Output the [x, y] coordinate of the center of the cell containing the given text.  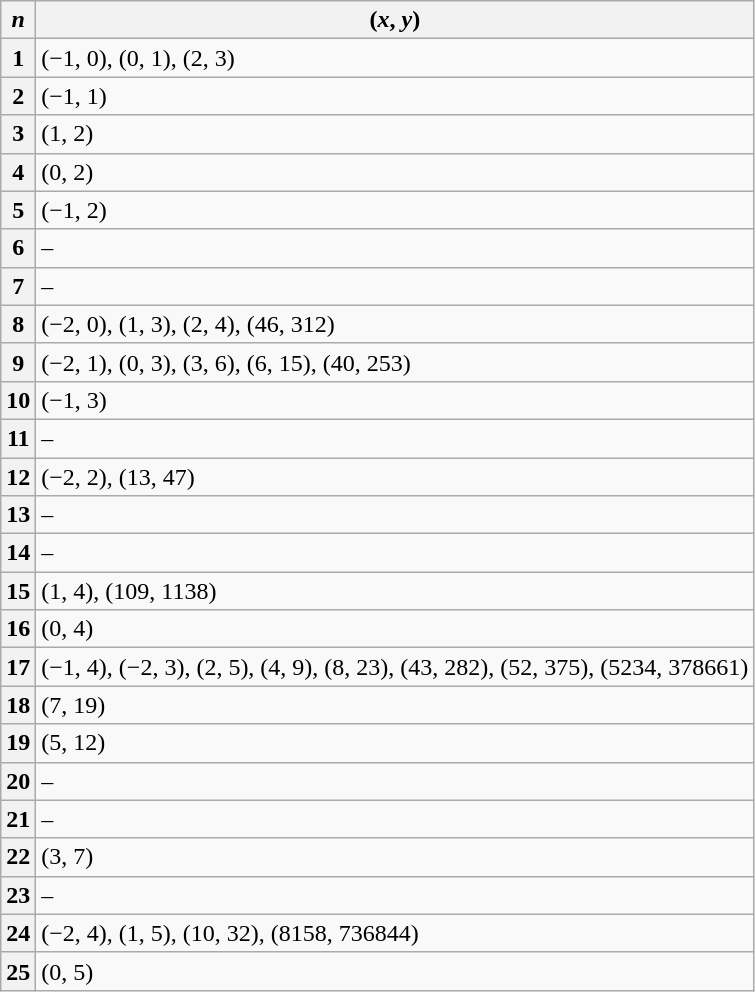
(1, 2) [395, 134]
15 [18, 591]
(5, 12) [395, 743]
19 [18, 743]
n [18, 20]
(0, 4) [395, 629]
7 [18, 286]
3 [18, 134]
(0, 5) [395, 971]
1 [18, 58]
(−2, 1), (0, 3), (3, 6), (6, 15), (40, 253) [395, 362]
22 [18, 857]
11 [18, 438]
16 [18, 629]
(−1, 4), (−2, 3), (2, 5), (4, 9), (8, 23), (43, 282), (52, 375), (5234, 378661) [395, 667]
14 [18, 553]
24 [18, 933]
(−1, 1) [395, 96]
23 [18, 895]
(−2, 4), (1, 5), (10, 32), (8158, 736844) [395, 933]
(−2, 0), (1, 3), (2, 4), (46, 312) [395, 324]
(−1, 0), (0, 1), (2, 3) [395, 58]
20 [18, 781]
(0, 2) [395, 172]
18 [18, 705]
(3, 7) [395, 857]
5 [18, 210]
(−1, 2) [395, 210]
8 [18, 324]
2 [18, 96]
4 [18, 172]
(−1, 3) [395, 400]
13 [18, 515]
(x, y) [395, 20]
25 [18, 971]
(1, 4), (109, 1138) [395, 591]
12 [18, 477]
17 [18, 667]
10 [18, 400]
(7, 19) [395, 705]
(−2, 2), (13, 47) [395, 477]
9 [18, 362]
6 [18, 248]
21 [18, 819]
